Search for the cell housing the specified text and yield its [X, Y] center coordinate. 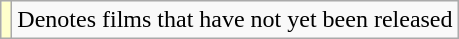
Denotes films that have not yet been released [235, 20]
